Capture the cell that displays the provided text and extract its (x, y) central coordinate. 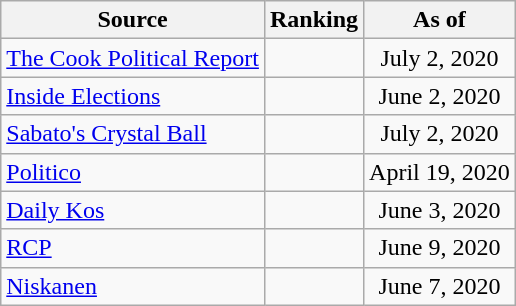
June 9, 2020 (440, 248)
Niskanen (133, 286)
Sabato's Crystal Ball (133, 134)
June 2, 2020 (440, 96)
Daily Kos (133, 210)
RCP (133, 248)
April 19, 2020 (440, 172)
Ranking (314, 20)
Politico (133, 172)
Inside Elections (133, 96)
The Cook Political Report (133, 58)
As of (440, 20)
Source (133, 20)
June 7, 2020 (440, 286)
June 3, 2020 (440, 210)
